Pinpoint the cell where the given text exists, returning its [X, Y] midpoint coordinate. 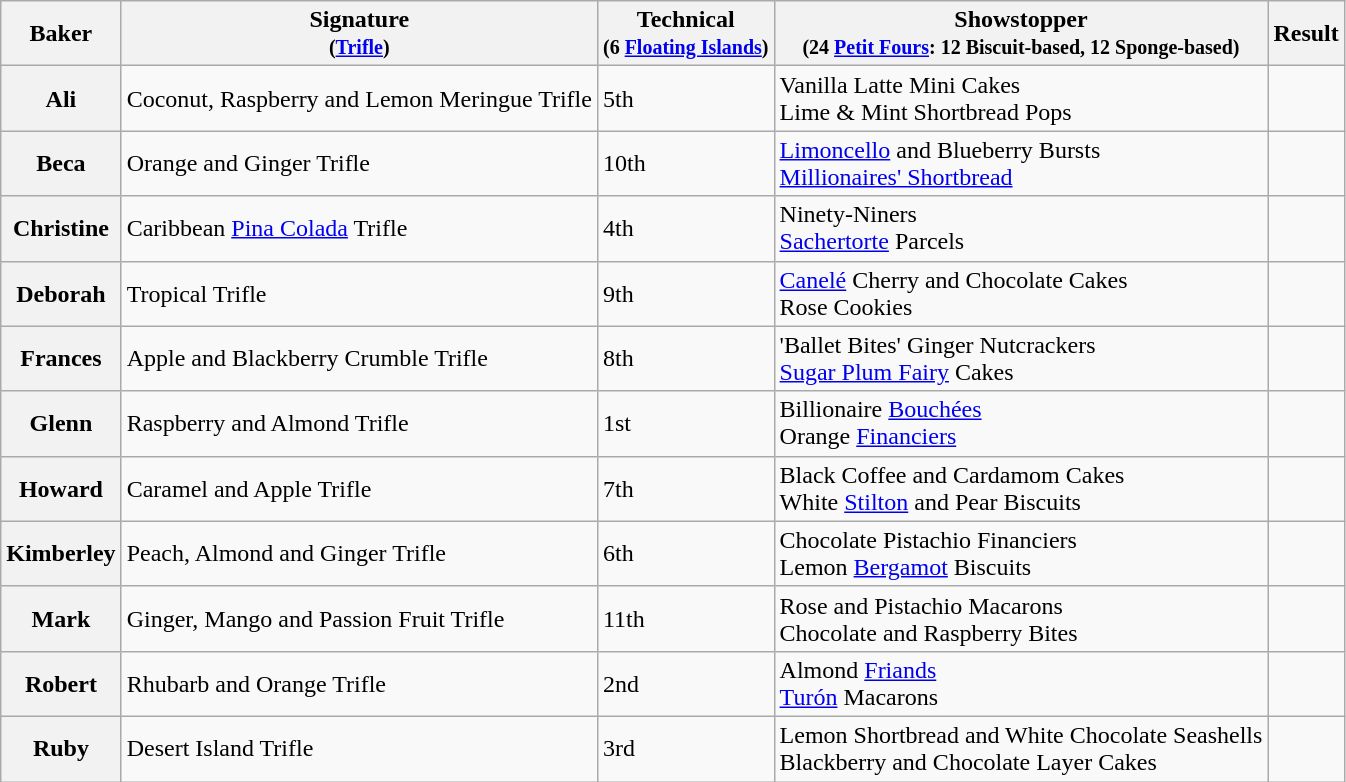
4th [686, 228]
Result [1306, 34]
Kimberley [61, 554]
'Ballet Bites' Ginger NutcrackersSugar Plum Fairy Cakes [1021, 358]
Glenn [61, 424]
Apple and Blackberry Crumble Trifle [359, 358]
Signature(Trifle) [359, 34]
Technical(6 Floating Islands) [686, 34]
Rhubarb and Orange Trifle [359, 684]
Raspberry and Almond Trifle [359, 424]
Showstopper(24 Petit Fours: 12 Biscuit-based, 12 Sponge-based) [1021, 34]
Limoncello and Blueberry BurstsMillionaires' Shortbread [1021, 164]
8th [686, 358]
Ali [61, 98]
Mark [61, 618]
Lemon Shortbread and White Chocolate SeashellsBlackberry and Chocolate Layer Cakes [1021, 748]
Coconut, Raspberry and Lemon Meringue Trifle [359, 98]
Ruby [61, 748]
Rose and Pistachio MacaronsChocolate and Raspberry Bites [1021, 618]
1st [686, 424]
6th [686, 554]
Robert [61, 684]
10th [686, 164]
Ninety-NinersSachertorte Parcels [1021, 228]
7th [686, 488]
Desert Island Trifle [359, 748]
Christine [61, 228]
Vanilla Latte Mini CakesLime & Mint Shortbread Pops [1021, 98]
2nd [686, 684]
11th [686, 618]
9th [686, 294]
Billionaire BouchéesOrange Financiers [1021, 424]
Black Coffee and Cardamom CakesWhite Stilton and Pear Biscuits [1021, 488]
Peach, Almond and Ginger Trifle [359, 554]
Chocolate Pistachio FinanciersLemon Bergamot Biscuits [1021, 554]
Caramel and Apple Trifle [359, 488]
Ginger, Mango and Passion Fruit Trifle [359, 618]
Caribbean Pina Colada Trifle [359, 228]
Baker [61, 34]
5th [686, 98]
Orange and Ginger Trifle [359, 164]
Beca [61, 164]
Howard [61, 488]
Tropical Trifle [359, 294]
3rd [686, 748]
Deborah [61, 294]
Almond FriandsTurón Macarons [1021, 684]
Canelé Cherry and Chocolate CakesRose Cookies [1021, 294]
Frances [61, 358]
